Extract the [x, y] coordinate from the center of the cell holding the provided text.  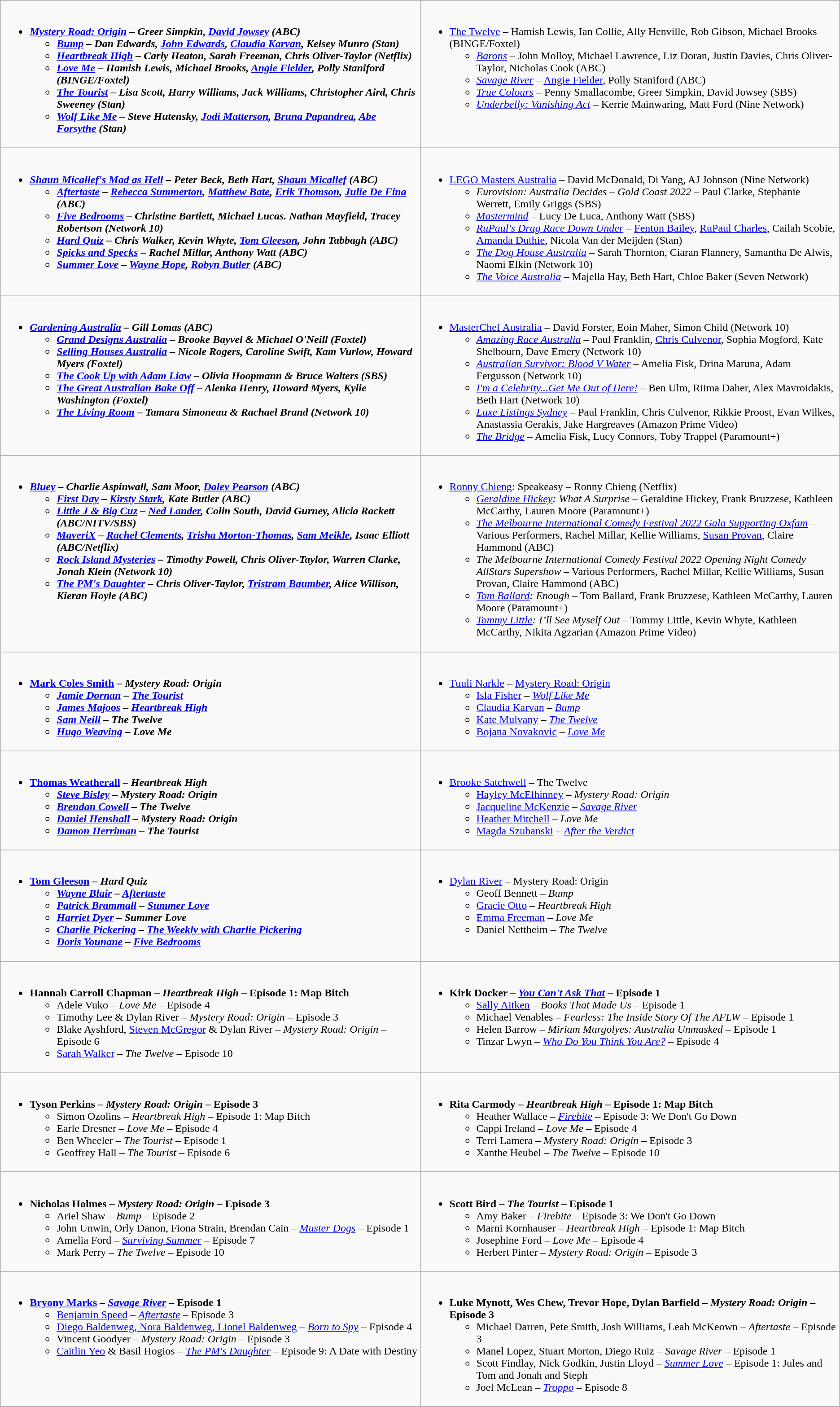
Dylan River – Mystery Road: OriginGeoff Bennett – BumpGracie Otto – Heartbreak HighEmma Freeman – Love MeDaniel Nettheim – The Twelve [630, 906]
Tuuli Narkle – Mystery Road: OriginIsla Fisher – Wolf Like MeClaudia Karvan – BumpKate Mulvany – The TwelveBojana Novakovic – Love Me [630, 701]
Mark Coles Smith – Mystery Road: OriginJamie Dornan – The TouristJames Majoos – Heartbreak HighSam Neill – The TwelveHugo Weaving – Love Me [210, 701]
